Pinpoint the cell where the given text exists, returning its [x, y] midpoint coordinate. 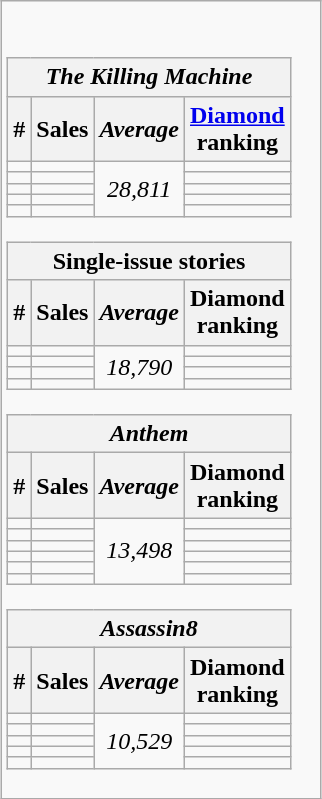
The Killing Machine [149, 77]
Assassin8 [149, 629]
18,790 [140, 367]
13,498 [140, 551]
10,529 [140, 740]
28,811 [140, 188]
Anthem [149, 434]
Single-issue stories [149, 261]
